Detect which cell encompasses the target text, then output its (x, y) center coordinate. 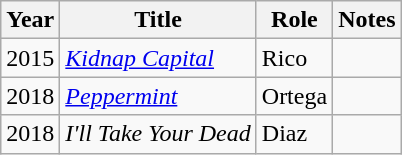
Year (30, 20)
I'll Take Your Dead (158, 134)
Diaz (294, 134)
Rico (294, 58)
Role (294, 20)
Title (158, 20)
Ortega (294, 96)
Notes (367, 20)
Peppermint (158, 96)
Kidnap Capital (158, 58)
2015 (30, 58)
